Detect which cell encompasses the target text, then output its [X, Y] center coordinate. 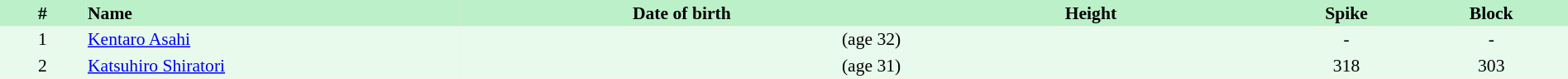
1 [43, 40]
Katsuhiro Shiratori [273, 66]
2 [43, 66]
Date of birth [681, 13]
Spike [1346, 13]
Kentaro Asahi [273, 40]
Block [1491, 13]
Name [273, 13]
Height [1090, 13]
318 [1346, 66]
(age 31) [681, 66]
(age 32) [681, 40]
# [43, 13]
303 [1491, 66]
